Capture the cell that displays the provided text and extract its (x, y) central coordinate. 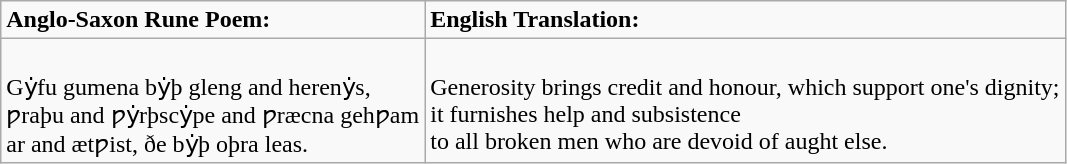
Gẏfu gumena bẏþ gleng and herenẏs, ƿraþu and ƿẏrþscẏpe and ƿræcna gehƿam ar and ætƿist, ðe bẏþ oþra leas. (213, 101)
Generosity brings credit and honour, which support one's dignity; it furnishes help and subsistence to all broken men who are devoid of aught else. (745, 101)
English Translation: (745, 20)
Anglo-Saxon Rune Poem: (213, 20)
